Return the [X, Y] coordinate for the center point of the cell that contains the specified text.  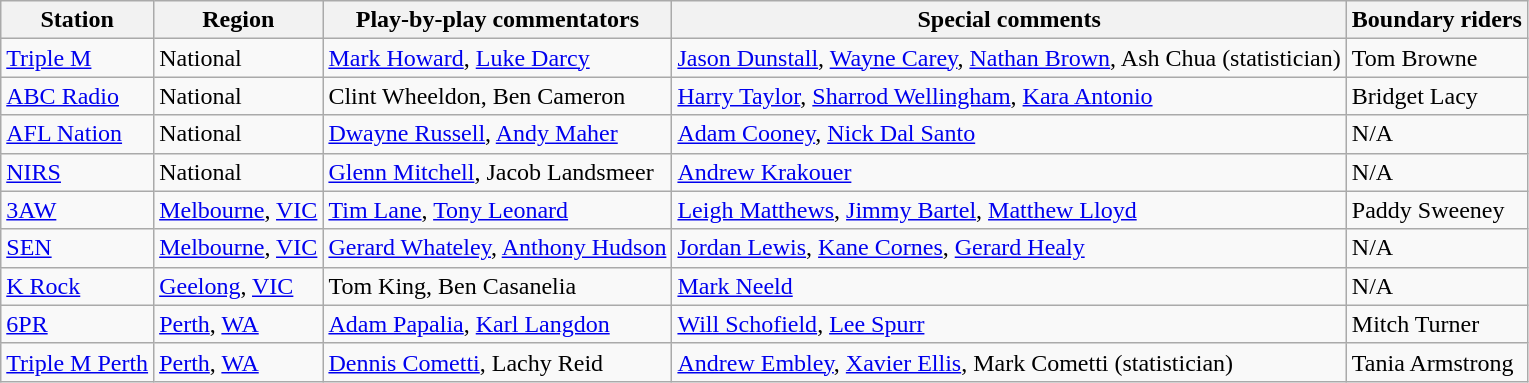
Play-by-play commentators [498, 20]
K Rock [78, 286]
Clint Wheeldon, Ben Cameron [498, 96]
Adam Papalia, Karl Langdon [498, 324]
Gerard Whateley, Anthony Hudson [498, 248]
Mark Neeld [1009, 286]
3AW [78, 210]
ABC Radio [78, 96]
Boundary riders [1436, 20]
Will Schofield, Lee Spurr [1009, 324]
Geelong, VIC [238, 286]
Paddy Sweeney [1436, 210]
SEN [78, 248]
Bridget Lacy [1436, 96]
Triple M [78, 58]
6PR [78, 324]
Mitch Turner [1436, 324]
Dwayne Russell, Andy Maher [498, 134]
Jason Dunstall, Wayne Carey, Nathan Brown, Ash Chua (statistician) [1009, 58]
Mark Howard, Luke Darcy [498, 58]
Special comments [1009, 20]
Tania Armstrong [1436, 362]
Andrew Embley, Xavier Ellis, Mark Cometti (statistician) [1009, 362]
Glenn Mitchell, Jacob Landsmeer [498, 172]
AFL Nation [78, 134]
Station [78, 20]
Dennis Cometti, Lachy Reid [498, 362]
Triple M Perth [78, 362]
NIRS [78, 172]
Tim Lane, Tony Leonard [498, 210]
Region [238, 20]
Andrew Krakouer [1009, 172]
Adam Cooney, Nick Dal Santo [1009, 134]
Leigh Matthews, Jimmy Bartel, Matthew Lloyd [1009, 210]
Tom Browne [1436, 58]
Jordan Lewis, Kane Cornes, Gerard Healy [1009, 248]
Harry Taylor, Sharrod Wellingham, Kara Antonio [1009, 96]
Tom King, Ben Casanelia [498, 286]
